Identify which cell holds the provided text, then report its [X, Y] central coordinate. 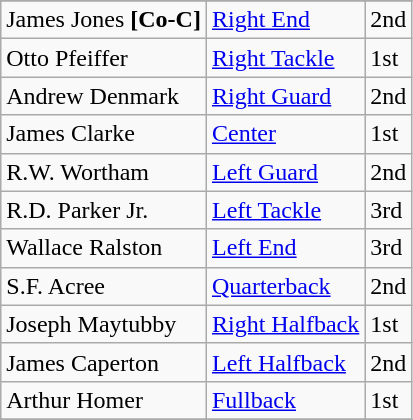
James Jones [Co-C] [104, 20]
Left Tackle [285, 210]
Left End [285, 248]
Otto Pfeiffer [104, 58]
Wallace Ralston [104, 248]
Andrew Denmark [104, 96]
Right Tackle [285, 58]
Arthur Homer [104, 400]
Center [285, 134]
Quarterback [285, 286]
James Caperton [104, 362]
R.W. Wortham [104, 172]
Joseph Maytubby [104, 324]
Fullback [285, 400]
James Clarke [104, 134]
Right Halfback [285, 324]
Left Guard [285, 172]
Right End [285, 20]
Left Halfback [285, 362]
Right Guard [285, 96]
R.D. Parker Jr. [104, 210]
S.F. Acree [104, 286]
